Provide the [X, Y] coordinate of the cell's center where the given text is located.  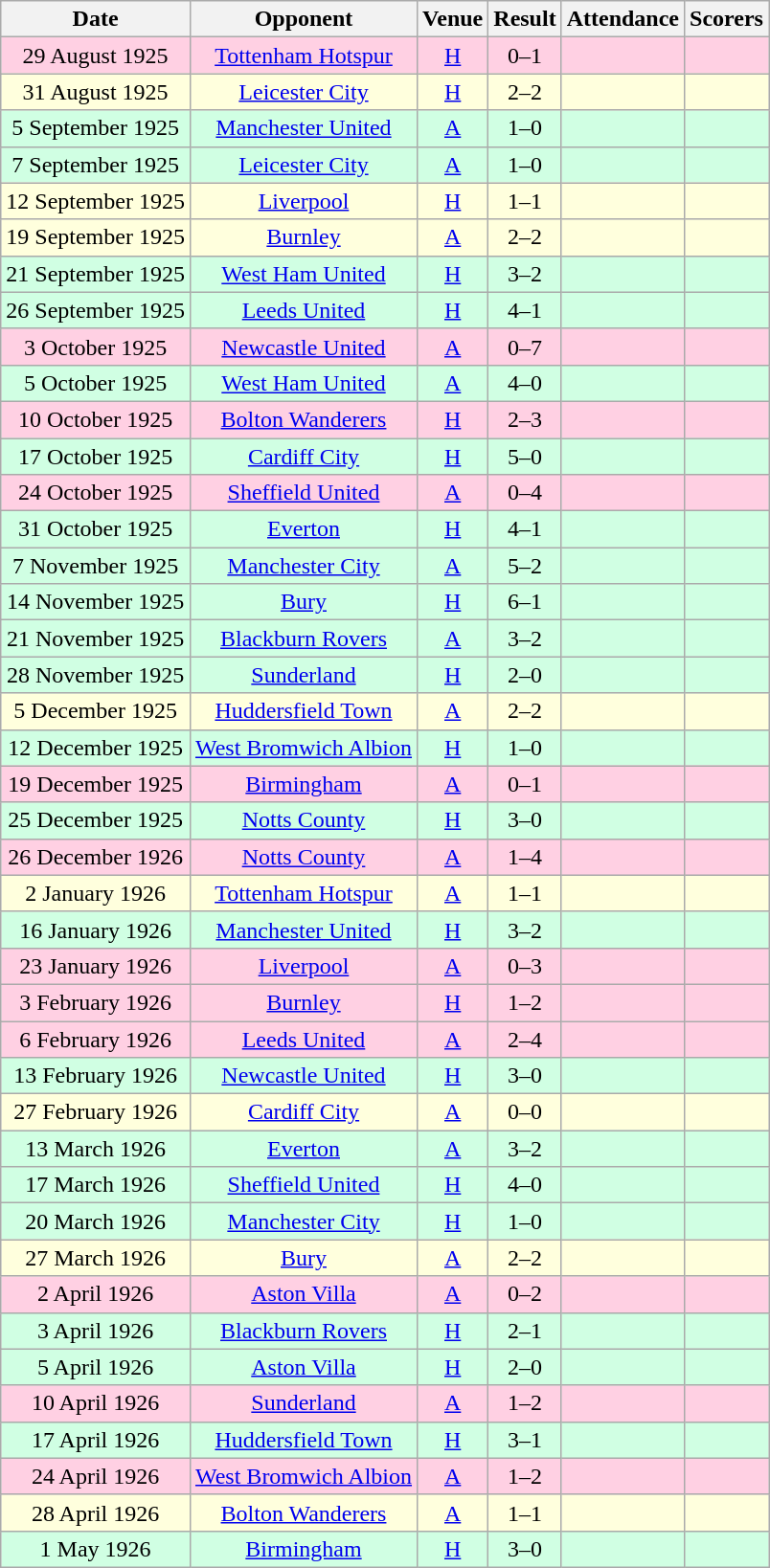
17 October 1925 [96, 457]
13 March 1926 [96, 1149]
0–3 [525, 966]
0–0 [525, 1112]
20 March 1926 [96, 1221]
2–3 [525, 419]
Attendance [623, 19]
Date [96, 19]
12 September 1925 [96, 201]
23 January 1926 [96, 966]
24 April 1926 [96, 1476]
1–4 [525, 857]
5 October 1925 [96, 383]
5 September 1925 [96, 128]
24 October 1925 [96, 493]
12 December 1925 [96, 748]
17 March 1926 [96, 1185]
2 January 1926 [96, 893]
17 April 1926 [96, 1440]
0–2 [525, 1294]
31 August 1925 [96, 92]
27 February 1926 [96, 1112]
7 November 1925 [96, 566]
27 March 1926 [96, 1258]
1 May 1926 [96, 1549]
14 November 1925 [96, 602]
19 December 1925 [96, 784]
16 January 1926 [96, 930]
3 October 1925 [96, 347]
5 December 1925 [96, 711]
5–2 [525, 566]
6–1 [525, 602]
19 September 1925 [96, 237]
5–0 [525, 457]
10 April 1926 [96, 1403]
2–4 [525, 1039]
25 December 1925 [96, 820]
2 April 1926 [96, 1294]
31 October 1925 [96, 529]
6 February 1926 [96, 1039]
Result [525, 19]
26 September 1925 [96, 310]
13 February 1926 [96, 1076]
21 September 1925 [96, 274]
29 August 1925 [96, 56]
0–4 [525, 493]
26 December 1926 [96, 857]
2–1 [525, 1331]
21 November 1925 [96, 638]
28 April 1926 [96, 1512]
10 October 1925 [96, 419]
28 November 1925 [96, 675]
Scorers [727, 19]
3 April 1926 [96, 1331]
0–7 [525, 347]
3–1 [525, 1440]
Venue [453, 19]
3 February 1926 [96, 1002]
7 September 1925 [96, 165]
5 April 1926 [96, 1367]
Opponent [303, 19]
